Identify which cell holds the provided text, then report its [x, y] central coordinate. 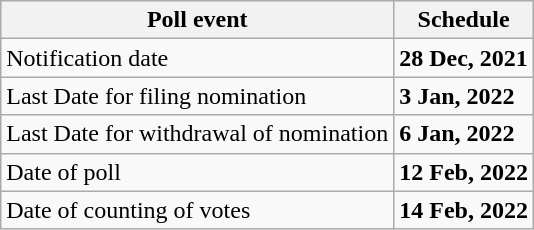
Date of counting of votes [198, 210]
Poll event [198, 20]
Last Date for withdrawal of nomination [198, 134]
Last Date for filing nomination [198, 96]
14 Feb, 2022 [464, 210]
Notification date [198, 58]
28 Dec, 2021 [464, 58]
3 Jan, 2022 [464, 96]
6 Jan, 2022 [464, 134]
Date of poll [198, 172]
12 Feb, 2022 [464, 172]
Schedule [464, 20]
